Find where the given text appears and provide that cell's center as [x, y] coordinate. 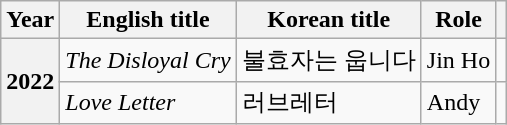
러브레터 [328, 102]
The Disloyal Cry [148, 60]
2022 [30, 82]
English title [148, 20]
Role [458, 20]
Love Letter [148, 102]
불효자는 웁니다 [328, 60]
Year [30, 20]
Korean title [328, 20]
Andy [458, 102]
Jin Ho [458, 60]
